Identify which cell holds the provided text, then report its (x, y) central coordinate. 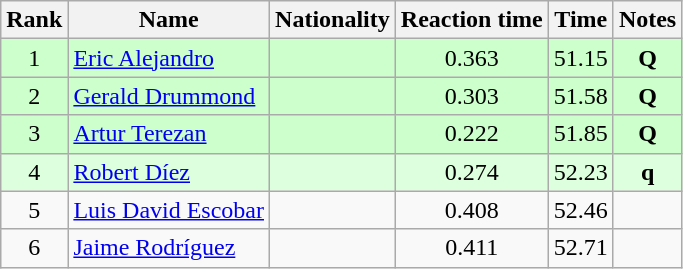
Nationality (333, 20)
51.58 (580, 96)
0.303 (472, 96)
Eric Alejandro (169, 58)
3 (34, 134)
Robert Díez (169, 172)
Gerald Drummond (169, 96)
6 (34, 248)
52.23 (580, 172)
Rank (34, 20)
Name (169, 20)
Time (580, 20)
0.363 (472, 58)
1 (34, 58)
Jaime Rodríguez (169, 248)
4 (34, 172)
Luis David Escobar (169, 210)
Artur Terezan (169, 134)
5 (34, 210)
Reaction time (472, 20)
0.411 (472, 248)
0.274 (472, 172)
51.85 (580, 134)
q (647, 172)
52.46 (580, 210)
51.15 (580, 58)
0.222 (472, 134)
Notes (647, 20)
0.408 (472, 210)
2 (34, 96)
52.71 (580, 248)
